Find where the given text appears and provide that cell's center as (x, y) coordinate. 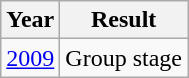
Result (124, 20)
2009 (30, 58)
Group stage (124, 58)
Year (30, 20)
